From the cell containing the given text, extract its center point as [x, y] coordinate. 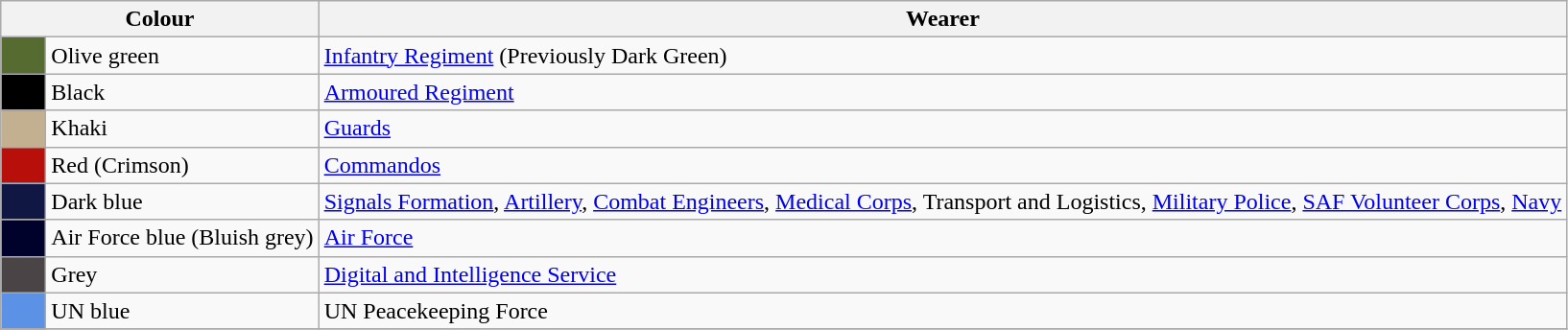
Infantry Regiment (Previously Dark Green) [942, 56]
Armoured Regiment [942, 92]
Olive green [182, 56]
Khaki [182, 129]
Black [182, 92]
Grey [182, 274]
Dark blue [182, 201]
Air Force [942, 238]
Signals Formation, Artillery, Combat Engineers, Medical Corps, Transport and Logistics, Military Police, SAF Volunteer Corps, Navy [942, 201]
Digital and Intelligence Service [942, 274]
Red (Crimson) [182, 165]
UN Peacekeeping Force [942, 311]
Air Force blue (Bluish grey) [182, 238]
Colour [159, 19]
UN blue [182, 311]
Guards [942, 129]
Wearer [942, 19]
Commandos [942, 165]
